For the text-containing cell, return its midpoint in (x, y) coordinate format. 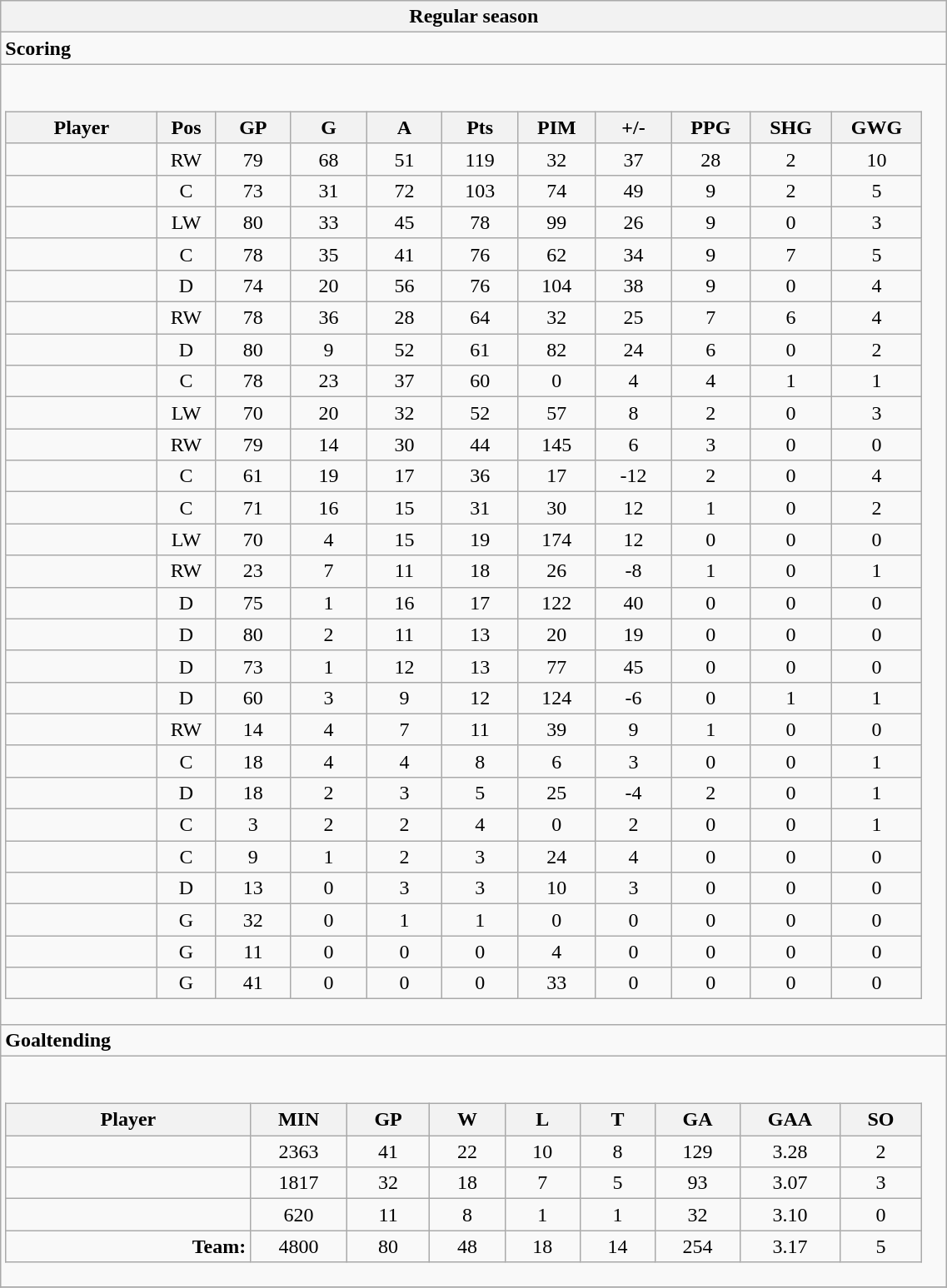
75 (253, 603)
2363 (299, 1151)
GAA (790, 1120)
4800 (299, 1246)
57 (557, 413)
64 (480, 318)
3.28 (790, 1151)
119 (480, 159)
68 (328, 159)
-12 (633, 476)
35 (328, 254)
Regular season (474, 17)
SO (880, 1120)
38 (633, 286)
174 (557, 540)
122 (557, 603)
129 (698, 1151)
T (617, 1120)
103 (480, 191)
-8 (633, 571)
34 (633, 254)
99 (557, 222)
PIM (557, 127)
GA (698, 1120)
Player MIN GP W L T GA GAA SO 2363 41 22 10 8 129 3.28 2 1817 32 18 7 5 93 3.07 3 620 11 8 1 1 32 3.10 0 Team: 4800 80 48 18 14 254 3.17 5 (474, 1171)
+/- (633, 127)
Pos (187, 127)
72 (405, 191)
22 (467, 1151)
145 (557, 445)
A (405, 127)
MIN (299, 1120)
104 (557, 286)
51 (405, 159)
254 (698, 1246)
620 (299, 1215)
-4 (633, 793)
Goaltending (474, 1040)
SHG (791, 127)
62 (557, 254)
124 (557, 698)
PPG (711, 127)
39 (557, 729)
71 (253, 508)
Team: (128, 1246)
77 (557, 666)
-6 (633, 698)
3.10 (790, 1215)
48 (467, 1246)
3.17 (790, 1246)
49 (633, 191)
93 (698, 1183)
1817 (299, 1183)
3.07 (790, 1183)
GWG (876, 127)
82 (557, 350)
44 (480, 445)
Scoring (474, 48)
W (467, 1120)
Pts (480, 127)
40 (633, 603)
L (542, 1120)
56 (405, 286)
